Extract the [X, Y] coordinate from the center of the cell holding the provided text.  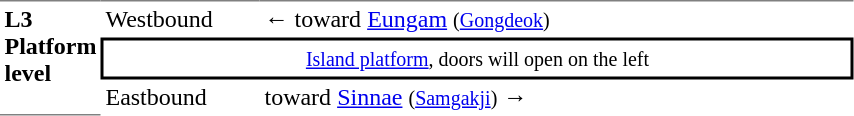
Island platform, doors will open on the left [478, 59]
Eastbound [180, 98]
← toward Eungam (Gongdeok) [557, 19]
toward Sinnae (Samgakji) → [557, 98]
L3Platform level [50, 58]
Westbound [180, 19]
